Provide the [x, y] coordinate of the cell's center where the given text is located.  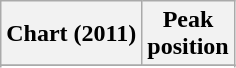
Chart (2011) [72, 34]
Peak position [188, 34]
